Return the [X, Y] coordinate for the center point of the cell that contains the specified text.  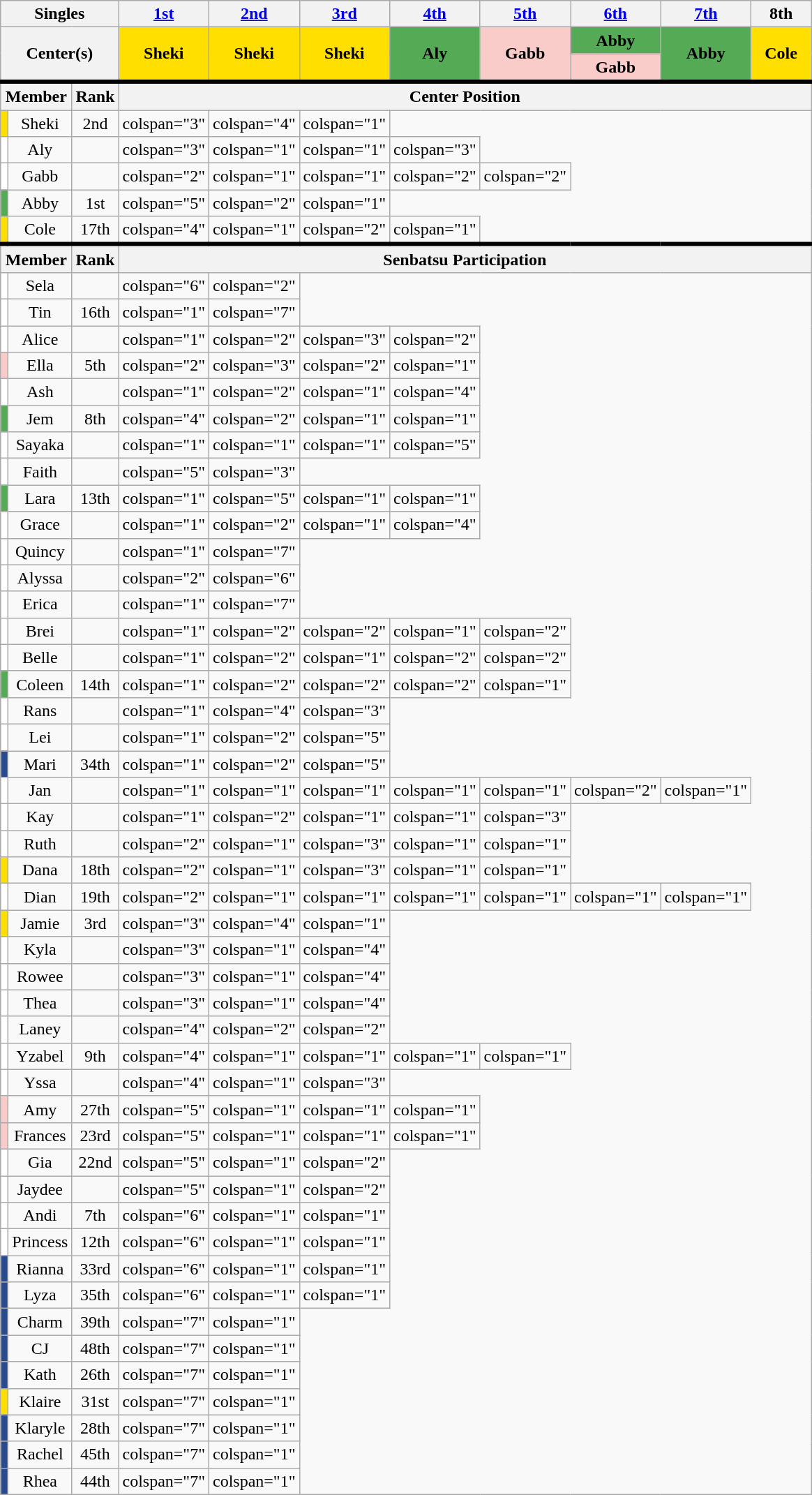
Yzabel [40, 1056]
Erica [40, 604]
6th [616, 14]
Dana [40, 870]
4th [435, 14]
31st [95, 1401]
Jaydee [40, 1189]
Kath [40, 1375]
Rhea [40, 1481]
Amy [40, 1109]
Ruth [40, 844]
12th [95, 1242]
Andi [40, 1216]
Jan [40, 791]
Rowee [40, 976]
22nd [95, 1162]
Yssa [40, 1083]
Lara [40, 498]
Alyssa [40, 578]
Sela [40, 285]
23rd [95, 1136]
Center Position [465, 96]
27th [95, 1109]
Gia [40, 1162]
34th [95, 764]
Dian [40, 897]
Ella [40, 366]
Coleen [40, 684]
Frances [40, 1136]
Charm [40, 1322]
Grace [40, 525]
Kay [40, 817]
19th [95, 897]
28th [95, 1428]
Belle [40, 657]
48th [95, 1348]
CJ [40, 1348]
Rans [40, 711]
Rachel [40, 1455]
16th [95, 312]
33rd [95, 1269]
45th [95, 1455]
Senbatsu Participation [465, 258]
26th [95, 1375]
9th [95, 1056]
Lei [40, 737]
17th [95, 230]
Brei [40, 631]
13th [95, 498]
Ash [40, 392]
Lyza [40, 1295]
18th [95, 870]
Tin [40, 312]
Rianna [40, 1269]
Center(s) [60, 54]
35th [95, 1295]
Laney [40, 1029]
Singles [60, 14]
Princess [40, 1242]
Klaryle [40, 1428]
Jem [40, 419]
44th [95, 1481]
Sayaka [40, 445]
Faith [40, 472]
Mari [40, 764]
Quincy [40, 551]
Thea [40, 1003]
Alice [40, 339]
14th [95, 684]
Klaire [40, 1401]
39th [95, 1322]
Kyla [40, 950]
Jamie [40, 923]
